Identify which cell holds the provided text, then report its [x, y] central coordinate. 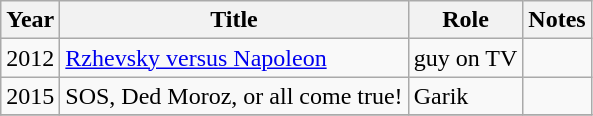
2015 [30, 96]
Garik [466, 96]
SOS, Ded Moroz, or all come true! [234, 96]
Role [466, 20]
2012 [30, 58]
Notes [557, 20]
guy on TV [466, 58]
Title [234, 20]
Rzhevsky versus Napoleon [234, 58]
Year [30, 20]
